Capture the cell that displays the provided text and extract its [X, Y] central coordinate. 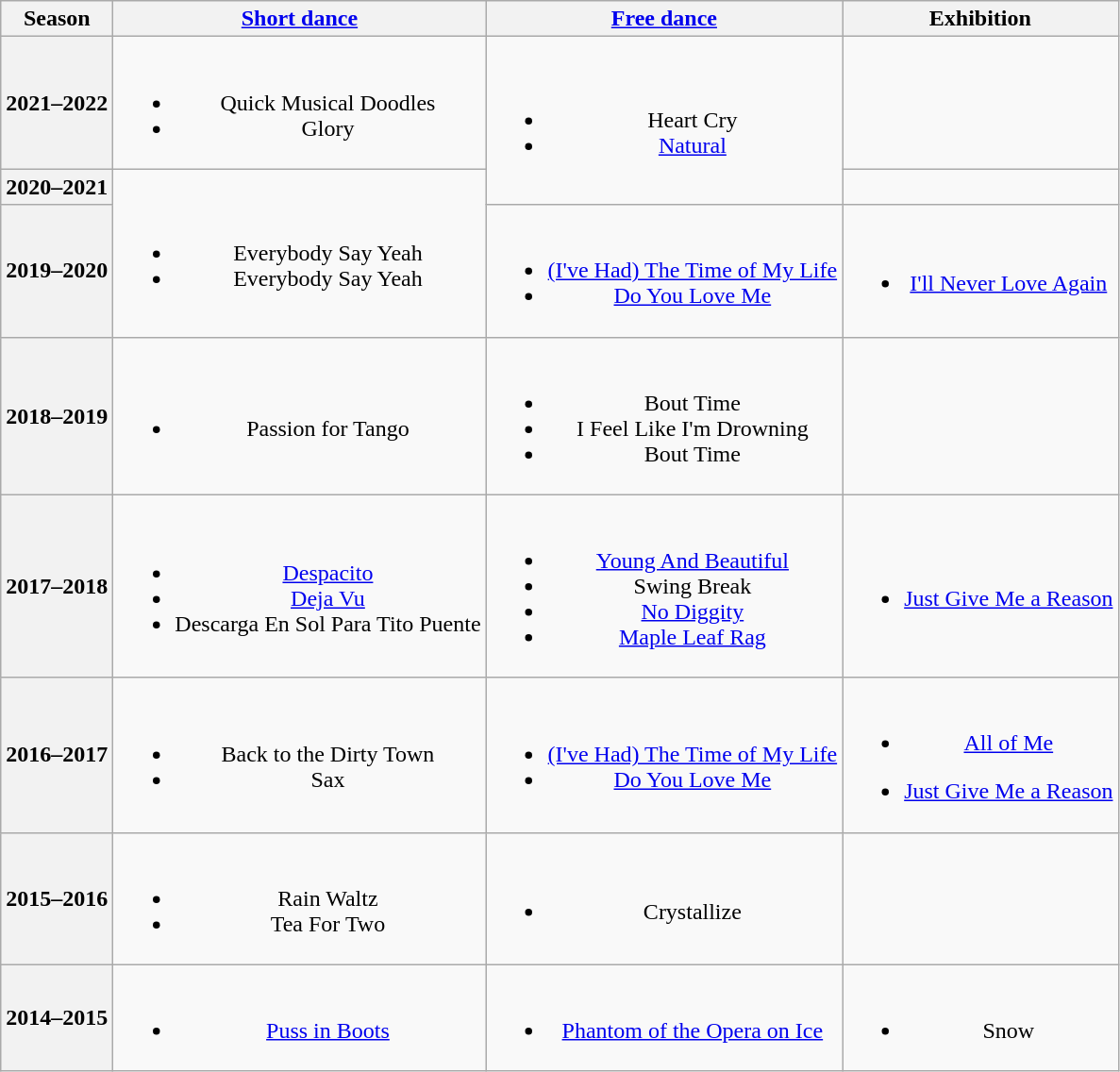
Heart Cry Natural [664, 121]
2017–2018 [57, 586]
2014–2015 [57, 1017]
Free dance [664, 19]
Young And Beautiful Swing Break No Diggity Maple Leaf Rag [664, 586]
Quick Musical Doodles Glory [300, 103]
Passion for Tango [300, 415]
Back to the Dirty Town Sax [300, 755]
I'll Never Love Again [980, 271]
Bout Time I Feel Like I'm Drowning Bout Time [664, 415]
Short dance [300, 19]
All of Me Just Give Me a Reason [980, 755]
2018–2019 [57, 415]
Season [57, 19]
Everybody Say Yeah Everybody Say Yeah [300, 253]
2015–2016 [57, 898]
2019–2020 [57, 271]
2016–2017 [57, 755]
Just Give Me a Reason [980, 586]
2020–2021 [57, 187]
2021–2022 [57, 103]
Snow [980, 1017]
Rain Waltz Tea For Two [300, 898]
Phantom of the Opera on Ice [664, 1017]
Crystallize [664, 898]
Despacito Deja Vu Descarga En Sol Para Tito Puente [300, 586]
Exhibition [980, 19]
Puss in Boots [300, 1017]
